Return the (X, Y) coordinate for the center point of the cell that contains the specified text.  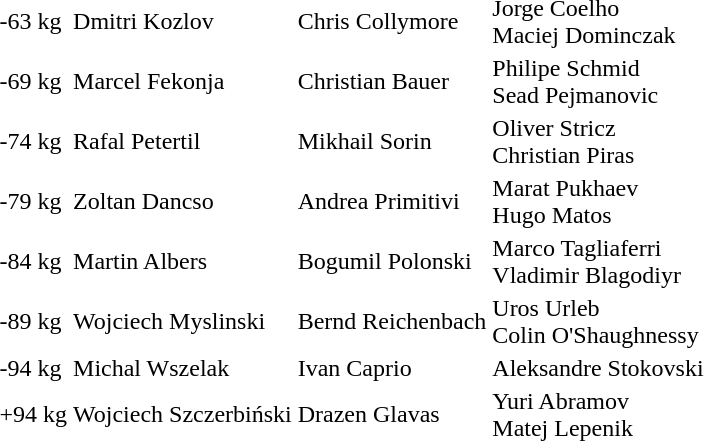
Zoltan Dancso (183, 202)
Bernd Reichenbach (392, 322)
Rafal Petertil (183, 142)
Christian Bauer (392, 82)
Andrea Primitivi (392, 202)
Bogumil Polonski (392, 262)
Wojciech Myslinski (183, 322)
Ivan Caprio (392, 368)
Mikhail Sorin (392, 142)
Marcel Fekonja (183, 82)
Michal Wszelak (183, 368)
Martin Albers (183, 262)
